From the cell containing the given text, extract its center point as (X, Y) coordinate. 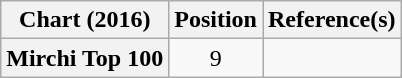
Reference(s) (332, 20)
9 (216, 58)
Chart (2016) (85, 20)
Mirchi Top 100 (85, 58)
Position (216, 20)
